Search for the cell housing the specified text and yield its (x, y) center coordinate. 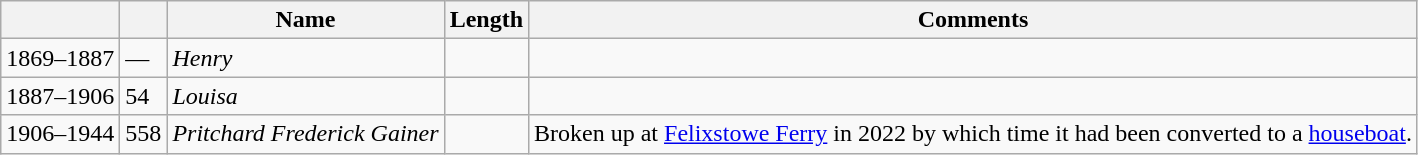
558 (144, 134)
Broken up at Felixstowe Ferry in 2022 by which time it had been converted to a houseboat. (974, 134)
Name (306, 20)
1869–1887 (60, 58)
Length (486, 20)
1887–1906 (60, 96)
Henry (306, 58)
Pritchard Frederick Gainer (306, 134)
54 (144, 96)
Comments (974, 20)
1906–1944 (60, 134)
Louisa (306, 96)
— (144, 58)
